Search for the cell housing the specified text and yield its (X, Y) center coordinate. 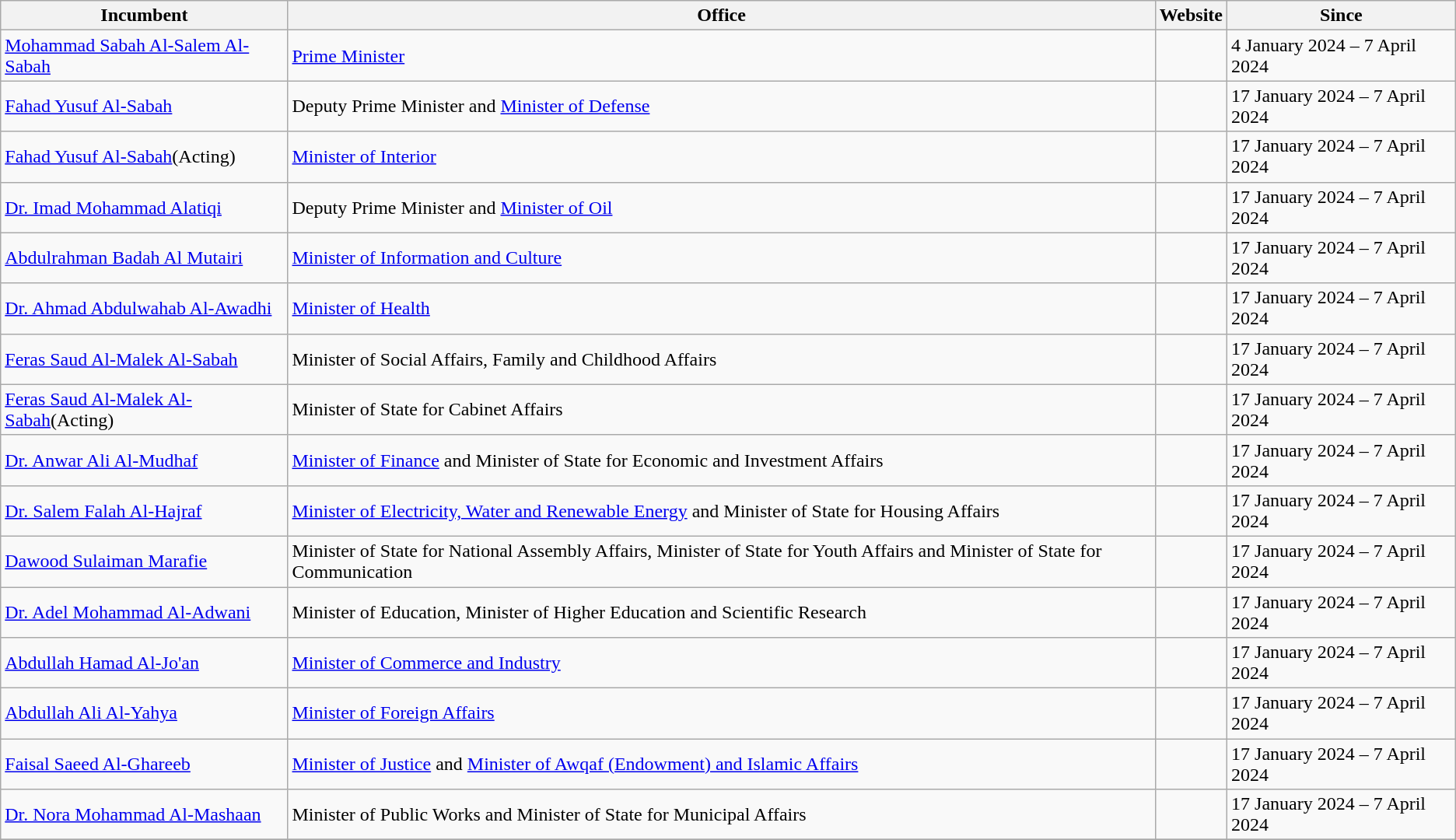
Minister of State for Cabinet Affairs (722, 409)
Abdulrahman Badah Al Mutairi (145, 258)
Fahad Yusuf Al-Sabah(Acting) (145, 157)
Minister of Justice and Minister of Awqaf (Endowment) and Islamic Affairs (722, 764)
Minister of Electricity, Water and Renewable Energy and Minister of State for Housing Affairs (722, 510)
Dawood Sulaiman Marafie (145, 562)
Abdullah Ali Al-Yahya (145, 714)
Minister of Foreign Affairs (722, 714)
Website (1191, 16)
Office (722, 16)
Minister of Social Affairs, Family and Childhood Affairs (722, 359)
Minister of Health (722, 308)
Prime Minister (722, 56)
Feras Saud Al-Malek Al-Sabah(Acting) (145, 409)
Minister of Education, Minister of Higher Education and Scientific Research (722, 611)
Deputy Prime Minister and Minister of Defense (722, 106)
Minister of Public Works and Minister of State for Municipal Affairs (722, 815)
Dr. Anwar Ali Al-Mudhaf (145, 460)
Fahad Yusuf Al-Sabah (145, 106)
Minister of Interior (722, 157)
Dr. Salem Falah Al-Hajraf (145, 510)
Dr. Nora Mohammad Al-Mashaan (145, 815)
Minister of Information and Culture (722, 258)
Deputy Prime Minister and Minister of Oil (722, 207)
Faisal Saeed Al-Ghareeb (145, 764)
4 January 2024 – 7 April 2024 (1342, 56)
Dr. Adel Mohammad Al-Adwani (145, 611)
Minister of State for National Assembly Affairs, Minister of State for Youth Affairs and Minister of State for Communication (722, 562)
Feras Saud Al-Malek Al-Sabah (145, 359)
Dr. Ahmad Abdulwahab Al-Awadhi (145, 308)
Since (1342, 16)
Mohammad Sabah Al-Salem Al-Sabah (145, 56)
Incumbent (145, 16)
Minister of Finance and Minister of State for Economic and Investment Affairs (722, 460)
Abdullah Hamad Al-Jo'an (145, 663)
Dr. Imad Mohammad Alatiqi (145, 207)
Minister of Commerce and Industry (722, 663)
